Extract the [x, y] coordinate from the center of the cell holding the provided text.  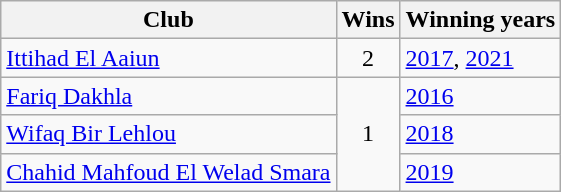
Ittihad El Aaiun [168, 58]
Chahid Mahfoud El Welad Smara [168, 172]
2018 [480, 134]
Wins [368, 20]
Club [168, 20]
2 [368, 58]
Wifaq Bir Lehlou [168, 134]
2016 [480, 96]
Fariq Dakhla [168, 96]
Winning years [480, 20]
2017, 2021 [480, 58]
2019 [480, 172]
1 [368, 134]
